Pinpoint the cell where the given text exists, returning its [X, Y] midpoint coordinate. 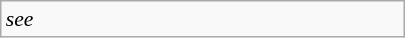
see [203, 19]
